Identify which cell holds the provided text, then report its (x, y) central coordinate. 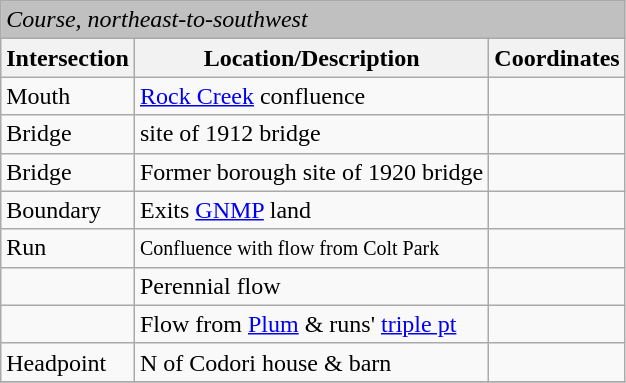
Exits GNMP land (311, 210)
Intersection (68, 58)
Former borough site of 1920 bridge (311, 172)
Flow from Plum & runs' triple pt (311, 324)
Mouth (68, 96)
Perennial flow (311, 286)
N of Codori house & barn (311, 362)
site of 1912 bridge (311, 134)
Confluence with flow from Colt Park (311, 248)
Headpoint (68, 362)
Rock Creek confluence (311, 96)
Location/Description (311, 58)
Boundary (68, 210)
Course, northeast-to-southwest (313, 20)
Run (68, 248)
Coordinates (557, 58)
